Return [X, Y] of the center of cell containing provided text 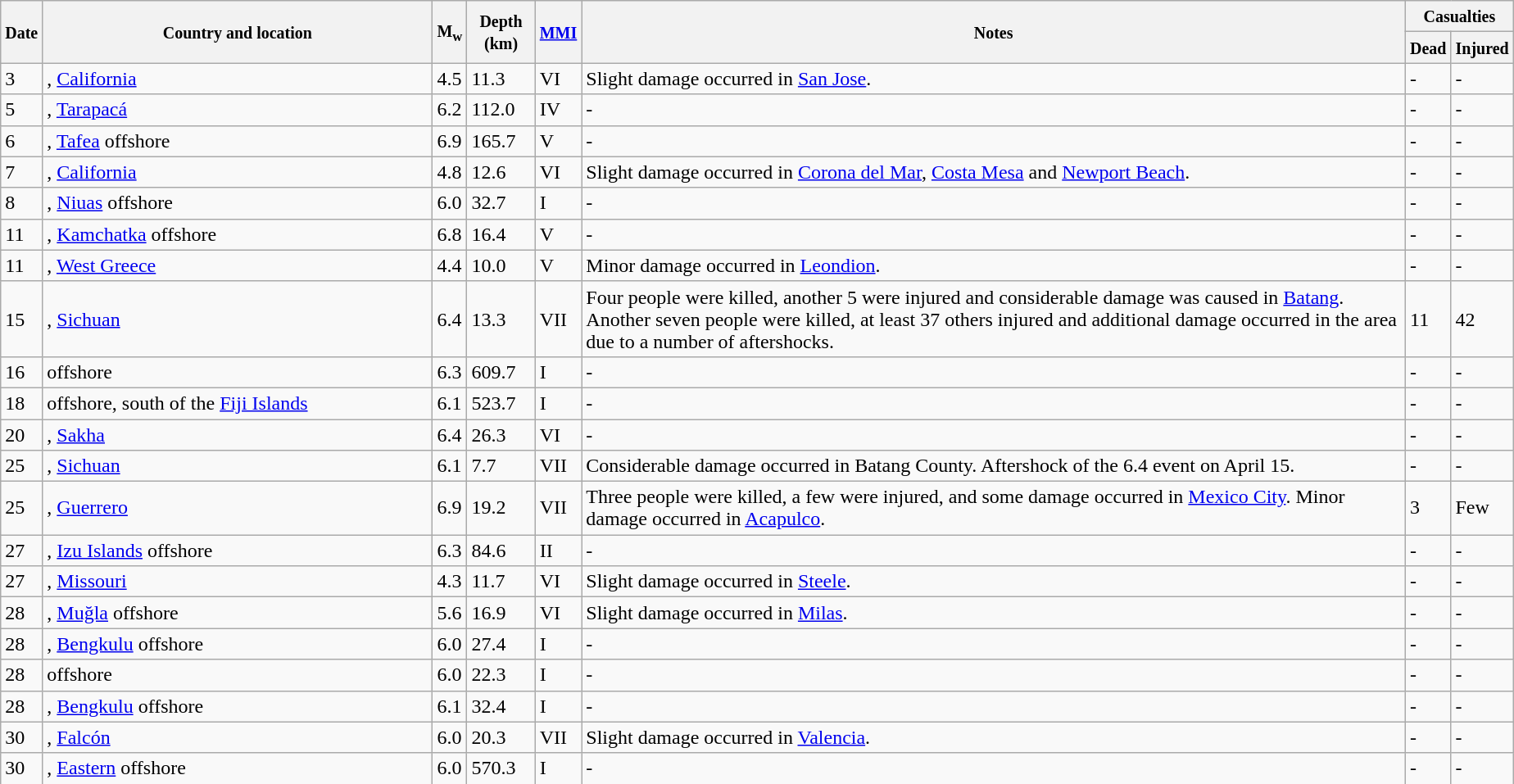
, Sakha [238, 435]
27.4 [501, 644]
Three people were killed, a few were injured, and some damage occurred in Mexico City. Minor damage occurred in Acapulco. [994, 508]
20 [21, 435]
609.7 [501, 372]
Slight damage occurred in Corona del Mar, Costa Mesa and Newport Beach. [994, 172]
Slight damage occurred in San Jose. [994, 79]
offshore, south of the Fiji Islands [238, 403]
32.4 [501, 706]
570.3 [501, 768]
7 [21, 172]
6.8 [450, 234]
5 [21, 110]
32.7 [501, 203]
Dead [1428, 48]
16 [21, 372]
Notes [994, 32]
Date [21, 32]
4.5 [450, 79]
, Tafea offshore [238, 141]
165.7 [501, 141]
, Missouri [238, 582]
Injured [1482, 48]
16.9 [501, 613]
II [559, 551]
Country and location [238, 32]
18 [21, 403]
4.4 [450, 265]
20.3 [501, 737]
12.6 [501, 172]
42 [1482, 319]
Few [1482, 508]
6 [21, 141]
, Falcón [238, 737]
Slight damage occurred in Milas. [994, 613]
IV [559, 110]
MMI [559, 32]
, Tarapacá [238, 110]
, Izu Islands offshore [238, 551]
6.2 [450, 110]
10.0 [501, 265]
11.3 [501, 79]
13.3 [501, 319]
Slight damage occurred in Valencia. [994, 737]
, Niuas offshore [238, 203]
, Kamchatka offshore [238, 234]
, Muğla offshore [238, 613]
15 [21, 319]
7.7 [501, 466]
Considerable damage occurred in Batang County. Aftershock of the 6.4 event on April 15. [994, 466]
26.3 [501, 435]
112.0 [501, 110]
Slight damage occurred in Steele. [994, 582]
8 [21, 203]
, West Greece [238, 265]
22.3 [501, 675]
11.7 [501, 582]
84.6 [501, 551]
4.8 [450, 172]
19.2 [501, 508]
Mw [450, 32]
, Guerrero [238, 508]
523.7 [501, 403]
16.4 [501, 234]
Depth (km) [501, 32]
4.3 [450, 582]
Casualties [1459, 16]
5.6 [450, 613]
, Eastern offshore [238, 768]
Minor damage occurred in Leondion. [994, 265]
